Return (X, Y) of the center of cell containing provided text 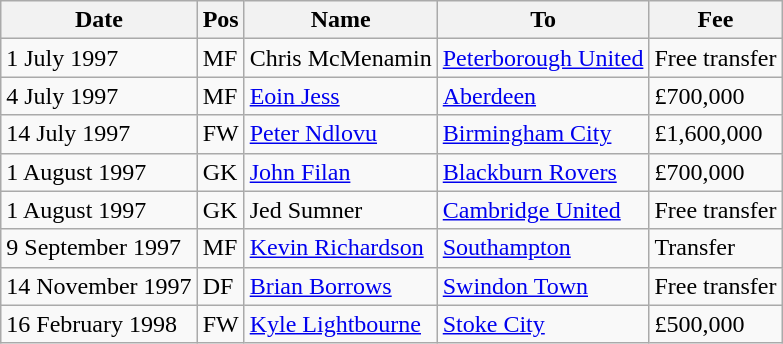
Date (99, 20)
Southampton (543, 248)
Eoin Jess (340, 96)
14 November 1997 (99, 286)
Pos (220, 20)
DF (220, 286)
Jed Sumner (340, 210)
Peterborough United (543, 58)
Aberdeen (543, 96)
Peter Ndlovu (340, 134)
Blackburn Rovers (543, 172)
Name (340, 20)
John Filan (340, 172)
£1,600,000 (716, 134)
14 July 1997 (99, 134)
Chris McMenamin (340, 58)
Transfer (716, 248)
Cambridge United (543, 210)
Brian Borrows (340, 286)
Swindon Town (543, 286)
£500,000 (716, 324)
Kevin Richardson (340, 248)
To (543, 20)
Birmingham City (543, 134)
9 September 1997 (99, 248)
4 July 1997 (99, 96)
1 July 1997 (99, 58)
Fee (716, 20)
Kyle Lightbourne (340, 324)
Stoke City (543, 324)
16 February 1998 (99, 324)
